Find where the given text appears and provide that cell's center as [x, y] coordinate. 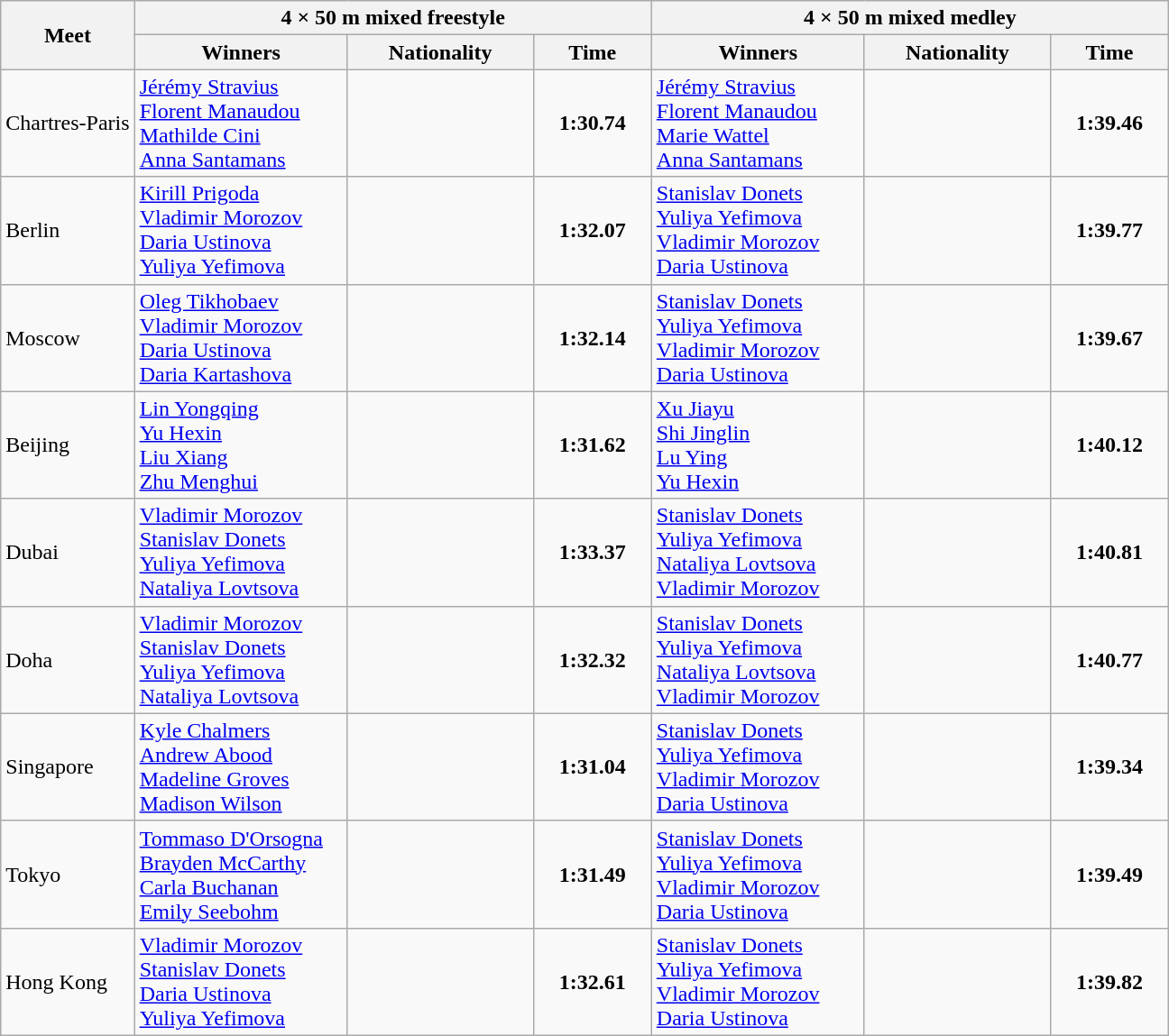
Hong Kong [68, 981]
1:32.14 [592, 337]
Tommaso D'OrsognaBrayden McCarthyCarla BuchananEmily Seebohm [241, 875]
4 × 50 m mixed freestyle [393, 18]
1:31.62 [592, 445]
Jérémy StraviusFlorent ManaudouMarie WattelAnna Santamans [758, 123]
1:40.12 [1109, 445]
1:40.81 [1109, 552]
Vladimir MorozovStanislav DonetsDaria UstinovaYuliya Yefimova [241, 981]
1:40.77 [1109, 660]
4 × 50 m mixed medley [909, 18]
Xu JiayuShi JinglinLu YingYu Hexin [758, 445]
Tokyo [68, 875]
1:31.49 [592, 875]
Berlin [68, 231]
1:39.82 [1109, 981]
1:30.74 [592, 123]
Oleg TikhobaevVladimir MorozovDaria UstinovaDaria Kartashova [241, 337]
Kyle ChalmersAndrew AboodMadeline GrovesMadison Wilson [241, 766]
1:32.61 [592, 981]
Dubai [68, 552]
Singapore [68, 766]
1:39.67 [1109, 337]
Jérémy StraviusFlorent ManaudouMathilde CiniAnna Santamans [241, 123]
1:39.46 [1109, 123]
Lin YongqingYu HexinLiu XiangZhu Menghui [241, 445]
Beijing [68, 445]
Doha [68, 660]
1:31.04 [592, 766]
Kirill PrigodaVladimir MorozovDaria UstinovaYuliya Yefimova [241, 231]
1:32.32 [592, 660]
1:39.34 [1109, 766]
1:33.37 [592, 552]
1:32.07 [592, 231]
Moscow [68, 337]
Chartres-Paris [68, 123]
1:39.77 [1109, 231]
1:39.49 [1109, 875]
Meet [68, 35]
